Return the [X, Y] coordinate for the center point of the cell that contains the specified text.  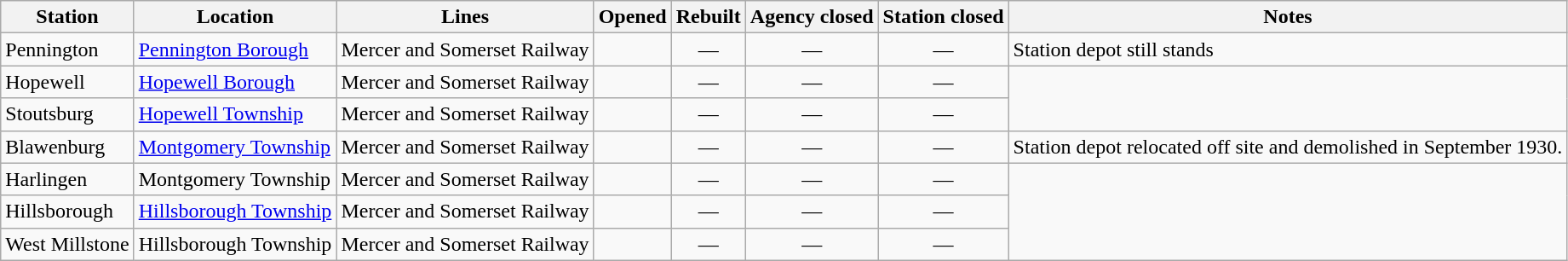
Notes [1288, 17]
Lines [465, 17]
Hopewell Borough [235, 82]
Station closed [944, 17]
West Millstone [67, 244]
Opened [632, 17]
Station [67, 17]
Pennington [67, 49]
Blawenburg [67, 147]
Location [235, 17]
Hopewell Township [235, 114]
Rebuilt [709, 17]
Hillsborough [67, 212]
Harlingen [67, 179]
Hopewell [67, 82]
Agency closed [812, 17]
Station depot relocated off site and demolished in September 1930. [1288, 147]
Station depot still stands [1288, 49]
Stoutsburg [67, 114]
Pennington Borough [235, 49]
